Extract the (x, y) coordinate from the center of the cell holding the provided text.  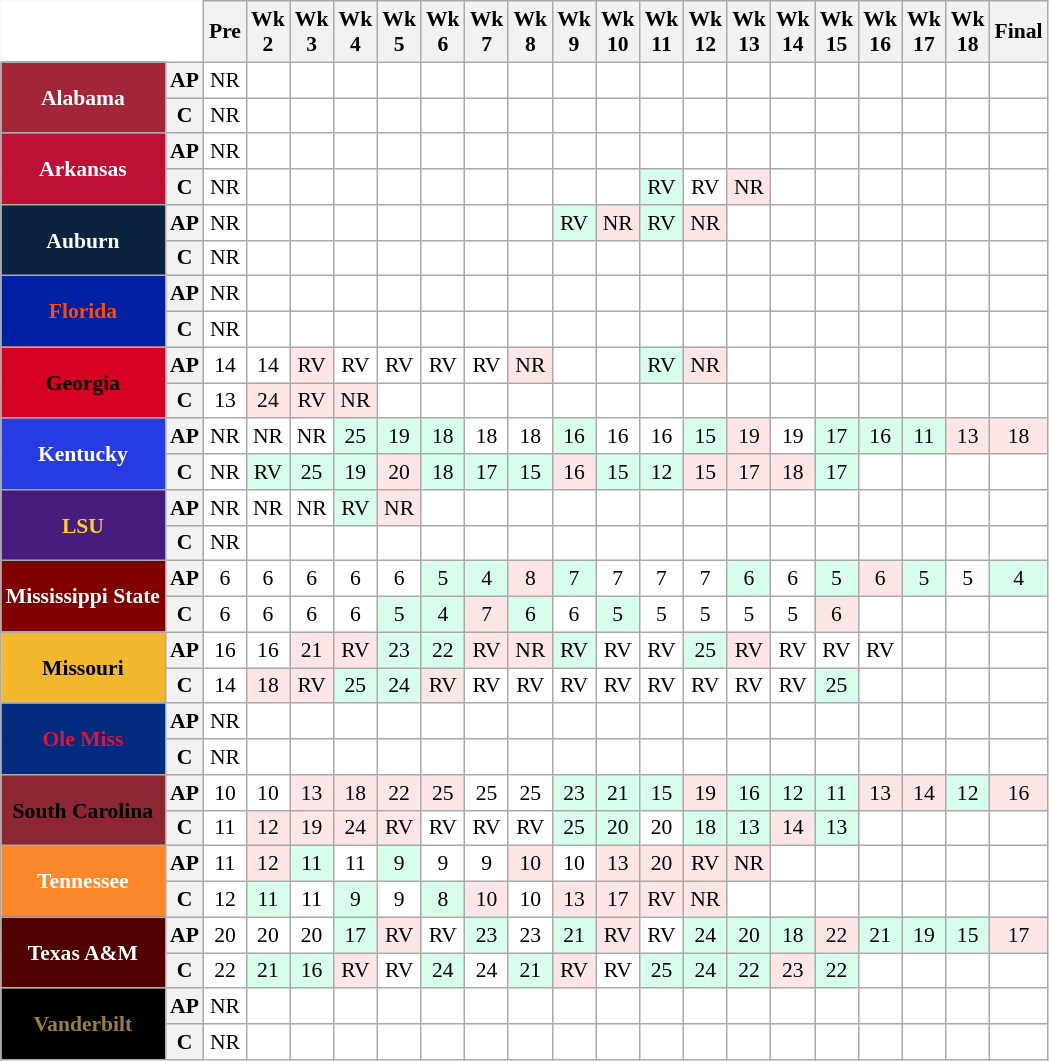
Wk15 (837, 32)
Kentucky (83, 454)
Wk16 (880, 32)
Tennessee (83, 882)
Wk6 (443, 32)
Wk18 (968, 32)
Wk2 (268, 32)
Ole Miss (83, 740)
Wk8 (530, 32)
Wk9 (574, 32)
Arkansas (83, 170)
Wk4 (355, 32)
Alabama (83, 98)
South Carolina (83, 810)
Missouri (83, 668)
Pre (225, 32)
Wk3 (312, 32)
Wk10 (618, 32)
Georgia (83, 382)
Florida (83, 312)
Mississippi State (83, 596)
Auburn (83, 240)
Final (1019, 32)
Wk13 (749, 32)
Wk12 (705, 32)
Wk17 (924, 32)
Wk14 (793, 32)
Vanderbilt (83, 1024)
LSU (83, 526)
Wk5 (399, 32)
Wk11 (662, 32)
Wk7 (487, 32)
Texas A&M (83, 952)
